Determine the [x, y] coordinate at the center of the cell enclosing the given text.  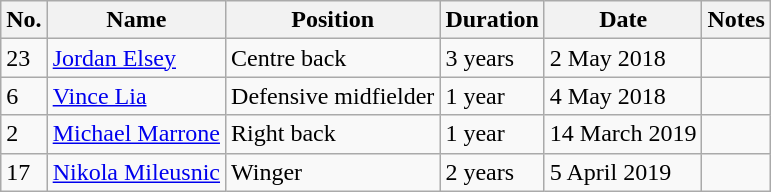
2 [24, 134]
2 years [492, 172]
6 [24, 96]
Duration [492, 20]
Michael Marrone [136, 134]
No. [24, 20]
Jordan Elsey [136, 58]
Centre back [333, 58]
Defensive midfielder [333, 96]
4 May 2018 [623, 96]
Notes [736, 20]
17 [24, 172]
Date [623, 20]
Name [136, 20]
14 March 2019 [623, 134]
Position [333, 20]
Winger [333, 172]
Nikola Mileusnic [136, 172]
Vince Lia [136, 96]
5 April 2019 [623, 172]
Right back [333, 134]
3 years [492, 58]
2 May 2018 [623, 58]
23 [24, 58]
